Identify which cell holds the provided text, then report its [x, y] central coordinate. 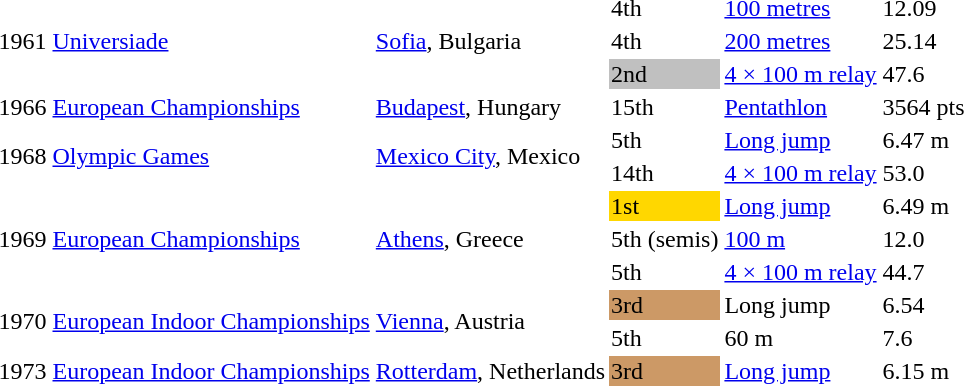
Budapest, Hungary [490, 107]
200 metres [800, 41]
60 m [800, 338]
Athens, Greece [490, 239]
100 m [800, 239]
Vienna, Austria [490, 322]
Rotterdam, Netherlands [490, 371]
Olympic Games [211, 156]
14th [665, 173]
4th [665, 41]
2nd [665, 74]
15th [665, 107]
5th (semis) [665, 239]
Pentathlon [800, 107]
Mexico City, Mexico [490, 156]
1st [665, 206]
